Scan for the cell matching the given text and deliver its [X, Y] coordinate at center. 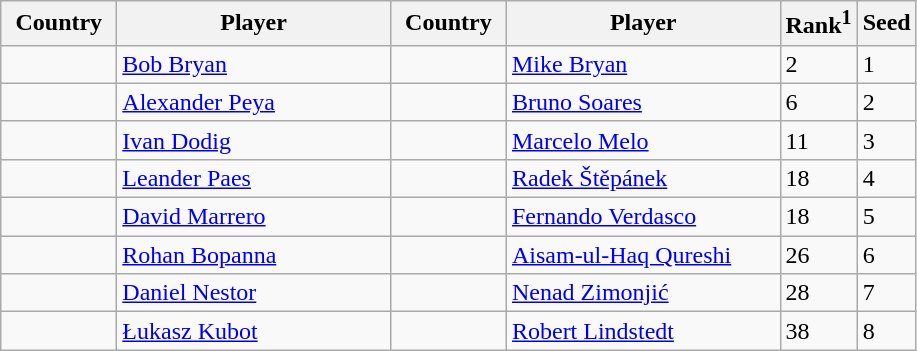
Rank1 [818, 24]
4 [886, 178]
Mike Bryan [643, 64]
Robert Lindstedt [643, 331]
11 [818, 140]
28 [818, 293]
Marcelo Melo [643, 140]
Bob Bryan [254, 64]
Rohan Bopanna [254, 255]
26 [818, 255]
Leander Paes [254, 178]
Bruno Soares [643, 102]
Fernando Verdasco [643, 217]
38 [818, 331]
1 [886, 64]
Radek Štěpánek [643, 178]
5 [886, 217]
Łukasz Kubot [254, 331]
Nenad Zimonjić [643, 293]
8 [886, 331]
Ivan Dodig [254, 140]
Aisam-ul-Haq Qureshi [643, 255]
7 [886, 293]
Alexander Peya [254, 102]
Daniel Nestor [254, 293]
David Marrero [254, 217]
3 [886, 140]
Seed [886, 24]
